Determine the (x, y) coordinate at the center of the cell enclosing the given text.  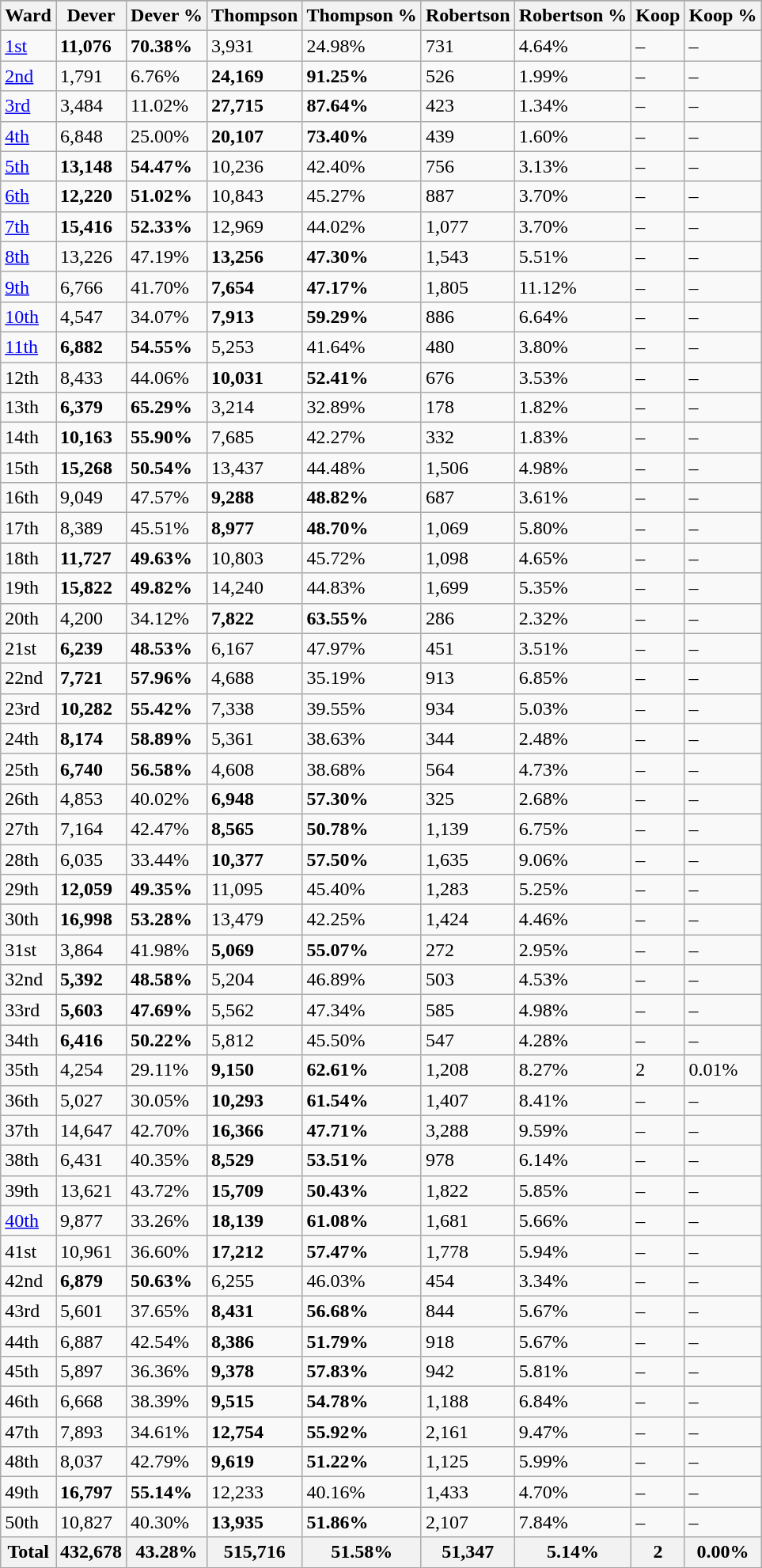
9,619 (254, 1462)
10,961 (90, 1251)
3rd (28, 106)
42.79% (167, 1462)
47.69% (167, 1010)
454 (468, 1281)
15,822 (90, 588)
56.68% (362, 1311)
48.82% (362, 498)
28th (28, 859)
1,681 (468, 1221)
7th (28, 226)
15th (28, 468)
70.38% (167, 46)
17,212 (254, 1251)
29.11% (167, 1070)
24th (28, 738)
Dever % (167, 16)
439 (468, 136)
15,709 (254, 1190)
8.27% (573, 1070)
585 (468, 1010)
0.01% (723, 1070)
45.40% (362, 890)
51,347 (468, 1552)
1st (28, 46)
59.29% (362, 317)
51.58% (362, 1552)
38.68% (362, 769)
13,148 (90, 166)
2.32% (573, 618)
451 (468, 648)
62.61% (362, 1070)
57.30% (362, 799)
61.54% (362, 1100)
1,188 (468, 1402)
1,699 (468, 588)
5,562 (254, 1010)
55.14% (167, 1492)
10,803 (254, 558)
57.50% (362, 859)
9,049 (90, 498)
6,766 (90, 287)
5.14% (573, 1552)
1,077 (468, 226)
7.84% (573, 1522)
11,727 (90, 558)
17th (28, 528)
687 (468, 498)
7,654 (254, 287)
23rd (28, 708)
942 (468, 1372)
11,076 (90, 46)
7,913 (254, 317)
48.53% (167, 648)
50th (28, 1522)
5th (28, 166)
8,977 (254, 528)
4,853 (90, 799)
6.76% (167, 76)
3.53% (573, 378)
25.00% (167, 136)
6.14% (573, 1160)
10,236 (254, 166)
10,031 (254, 378)
6,379 (90, 408)
7,721 (90, 678)
4.46% (573, 920)
4,200 (90, 618)
3,214 (254, 408)
8,174 (90, 738)
47.97% (362, 648)
33.44% (167, 859)
12,059 (90, 890)
3.80% (573, 347)
16th (28, 498)
51.02% (167, 196)
48.58% (167, 980)
55.92% (362, 1432)
6.64% (573, 317)
10,163 (90, 438)
24,169 (254, 76)
9,877 (90, 1221)
50.54% (167, 468)
9,150 (254, 1070)
676 (468, 378)
37th (28, 1130)
41.98% (167, 950)
6,887 (90, 1342)
5.99% (573, 1462)
9.06% (573, 859)
25th (28, 769)
8,433 (90, 378)
57.47% (362, 1251)
1,407 (468, 1100)
49.35% (167, 890)
4.53% (573, 980)
5,253 (254, 347)
2.48% (573, 738)
5,392 (90, 980)
1,506 (468, 468)
47th (28, 1432)
47.57% (167, 498)
51.86% (362, 1522)
918 (468, 1342)
13,621 (90, 1190)
27,715 (254, 106)
1,433 (468, 1492)
43rd (28, 1311)
15,416 (90, 226)
Dever (90, 16)
5.25% (573, 890)
58.89% (167, 738)
272 (468, 950)
40.02% (167, 799)
50.63% (167, 1281)
11,095 (254, 890)
54.47% (167, 166)
5.80% (573, 528)
6,255 (254, 1281)
14th (28, 438)
3,484 (90, 106)
16,366 (254, 1130)
13,935 (254, 1522)
178 (468, 408)
9,515 (254, 1402)
55.42% (167, 708)
3,288 (468, 1130)
45.27% (362, 196)
Total (28, 1552)
50.78% (362, 829)
8,389 (90, 528)
38.63% (362, 738)
934 (468, 708)
54.78% (362, 1402)
12,233 (254, 1492)
12th (28, 378)
Koop (658, 16)
50.43% (362, 1190)
5,204 (254, 980)
3.61% (573, 498)
42.47% (167, 829)
2,161 (468, 1432)
6.75% (573, 829)
40.35% (167, 1160)
332 (468, 438)
57.96% (167, 678)
Robertson (468, 16)
12,220 (90, 196)
5,603 (90, 1010)
1.60% (573, 136)
30th (28, 920)
34.61% (167, 1432)
44.06% (167, 378)
29th (28, 890)
9.59% (573, 1130)
43.72% (167, 1190)
1,822 (468, 1190)
11.02% (167, 106)
42.27% (362, 438)
1.82% (573, 408)
13,256 (254, 256)
38th (28, 1160)
13,479 (254, 920)
73.40% (362, 136)
4,688 (254, 678)
7,338 (254, 708)
5.03% (573, 708)
39.55% (362, 708)
10,293 (254, 1100)
887 (468, 196)
6th (28, 196)
45.72% (362, 558)
43.28% (167, 1552)
19th (28, 588)
6,948 (254, 799)
1,125 (468, 1462)
49th (28, 1492)
63.55% (362, 618)
4,608 (254, 769)
51.22% (362, 1462)
16,998 (90, 920)
480 (468, 347)
7,164 (90, 829)
503 (468, 980)
48.70% (362, 528)
5,897 (90, 1372)
1.83% (573, 438)
564 (468, 769)
46.89% (362, 980)
36th (28, 1100)
2.95% (573, 950)
5.94% (573, 1251)
731 (468, 46)
50.22% (167, 1040)
0.00% (723, 1552)
41.70% (167, 287)
Thompson (254, 16)
3.13% (573, 166)
44th (28, 1342)
8,431 (254, 1311)
22nd (28, 678)
9th (28, 287)
16,797 (90, 1492)
34.12% (167, 618)
7,893 (90, 1432)
1,805 (468, 287)
10,282 (90, 708)
Koop % (723, 16)
61.08% (362, 1221)
30.05% (167, 1100)
45.50% (362, 1040)
55.90% (167, 438)
547 (468, 1040)
37.65% (167, 1311)
39th (28, 1190)
55.07% (362, 950)
1,098 (468, 558)
41st (28, 1251)
10,843 (254, 196)
8,037 (90, 1462)
2,107 (468, 1522)
10,827 (90, 1522)
1,424 (468, 920)
35.19% (362, 678)
5.81% (573, 1372)
4,254 (90, 1070)
4,547 (90, 317)
9.47% (573, 1432)
34th (28, 1040)
11th (28, 347)
9,378 (254, 1372)
47.71% (362, 1130)
5,812 (254, 1040)
5,069 (254, 950)
33.26% (167, 1221)
56.58% (167, 769)
65.29% (167, 408)
13,437 (254, 468)
45th (28, 1372)
3.51% (573, 648)
Ward (28, 16)
7,822 (254, 618)
20,107 (254, 136)
41.64% (362, 347)
87.64% (362, 106)
844 (468, 1311)
6,035 (90, 859)
27th (28, 829)
15,268 (90, 468)
31st (28, 950)
5.85% (573, 1190)
4.65% (573, 558)
6,882 (90, 347)
6,740 (90, 769)
1,208 (468, 1070)
6,416 (90, 1040)
42.25% (362, 920)
40.16% (362, 1492)
978 (468, 1160)
7,685 (254, 438)
46th (28, 1402)
5,361 (254, 738)
10th (28, 317)
13,226 (90, 256)
12,754 (254, 1432)
32.89% (362, 408)
48th (28, 1462)
1,069 (468, 528)
54.55% (167, 347)
20th (28, 618)
1.34% (573, 106)
8,529 (254, 1160)
1,791 (90, 76)
14,647 (90, 1130)
47.34% (362, 1010)
53.51% (362, 1160)
51.79% (362, 1342)
5,601 (90, 1311)
4.70% (573, 1492)
35th (28, 1070)
3,864 (90, 950)
3,931 (254, 46)
52.41% (362, 378)
42.40% (362, 166)
91.25% (362, 76)
Thompson % (362, 16)
2.68% (573, 799)
286 (468, 618)
5.35% (573, 588)
44.48% (362, 468)
11.12% (573, 287)
42nd (28, 1281)
526 (468, 76)
432,678 (90, 1552)
32nd (28, 980)
1,543 (468, 256)
47.19% (167, 256)
756 (468, 166)
6,668 (90, 1402)
6,848 (90, 136)
12,969 (254, 226)
42.54% (167, 1342)
53.28% (167, 920)
6.84% (573, 1402)
3.34% (573, 1281)
40th (28, 1221)
47.30% (362, 256)
6,167 (254, 648)
8.41% (573, 1100)
13th (28, 408)
57.83% (362, 1372)
44.83% (362, 588)
423 (468, 106)
5,027 (90, 1100)
4.64% (573, 46)
8th (28, 256)
45.51% (167, 528)
6,879 (90, 1281)
40.30% (167, 1522)
1,635 (468, 859)
4.73% (573, 769)
5.66% (573, 1221)
325 (468, 799)
9,288 (254, 498)
24.98% (362, 46)
10,377 (254, 859)
1,283 (468, 890)
4th (28, 136)
18th (28, 558)
8,565 (254, 829)
52.33% (167, 226)
49.82% (167, 588)
46.03% (362, 1281)
36.36% (167, 1372)
5.51% (573, 256)
4.28% (573, 1040)
8,386 (254, 1342)
1.99% (573, 76)
49.63% (167, 558)
344 (468, 738)
42.70% (167, 1130)
886 (468, 317)
33rd (28, 1010)
1,139 (468, 829)
515,716 (254, 1552)
34.07% (167, 317)
Robertson % (573, 16)
14,240 (254, 588)
6,431 (90, 1160)
44.02% (362, 226)
18,139 (254, 1221)
6.85% (573, 678)
6,239 (90, 648)
36.60% (167, 1251)
1,778 (468, 1251)
21st (28, 648)
26th (28, 799)
913 (468, 678)
38.39% (167, 1402)
47.17% (362, 287)
2nd (28, 76)
